Locate the cell with the specified text and output its [x, y] center coordinate. 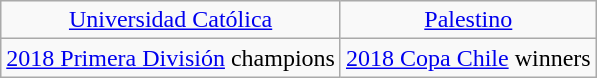
Palestino [468, 20]
Universidad Católica [171, 20]
2018 Copa Chile winners [468, 58]
2018 Primera División champions [171, 58]
